Identify which cell holds the provided text, then report its (X, Y) central coordinate. 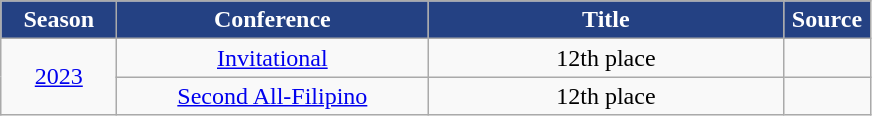
Invitational (272, 58)
Title (606, 20)
Source (827, 20)
Season (59, 20)
Second All-Filipino (272, 96)
Conference (272, 20)
2023 (59, 77)
